Determine the (X, Y) coordinate at the center of the cell enclosing the given text.  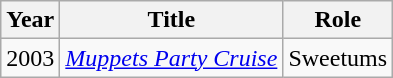
Title (172, 20)
Muppets Party Cruise (172, 58)
Role (338, 20)
2003 (30, 58)
Sweetums (338, 58)
Year (30, 20)
